Return the [x, y] coordinate for the center point of the cell that contains the specified text.  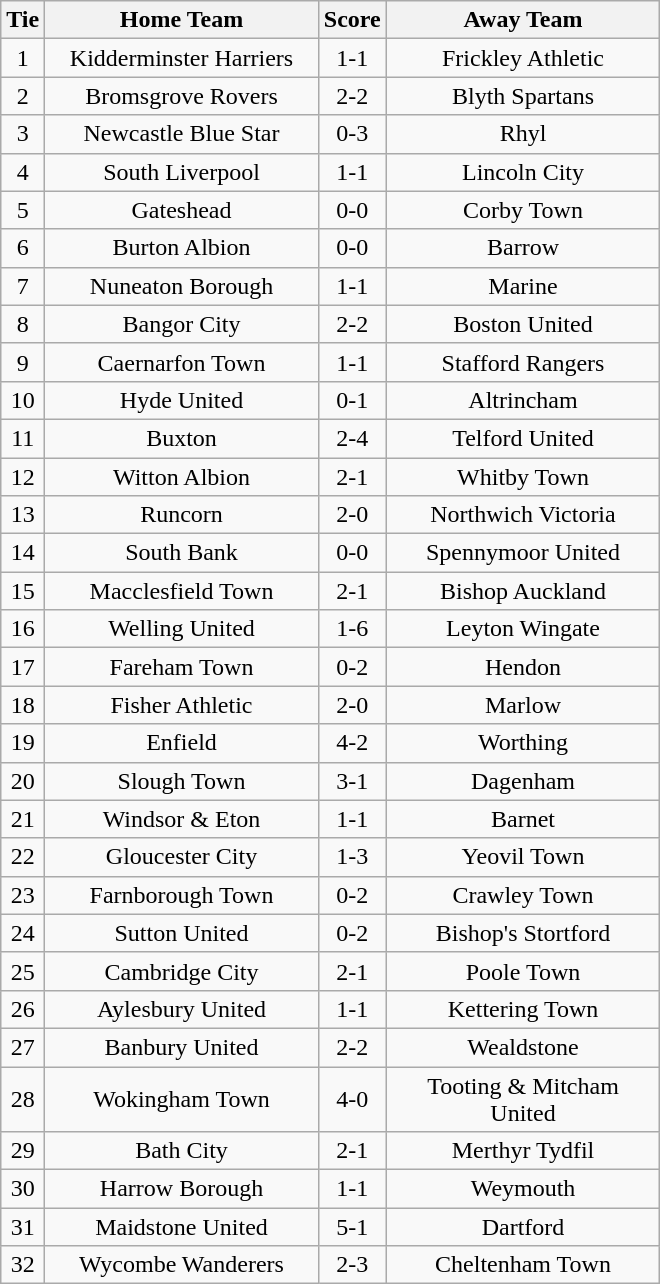
Marlow [523, 705]
Dagenham [523, 781]
23 [23, 895]
Buxton [182, 438]
1 [23, 58]
Frickley Athletic [523, 58]
0-1 [352, 400]
Sutton United [182, 933]
13 [23, 515]
18 [23, 705]
Runcorn [182, 515]
Wokingham Town [182, 1098]
10 [23, 400]
Fisher Athletic [182, 705]
Bath City [182, 1151]
Yeovil Town [523, 857]
Score [352, 20]
8 [23, 324]
Hyde United [182, 400]
21 [23, 819]
Crawley Town [523, 895]
32 [23, 1265]
2 [23, 96]
26 [23, 1009]
12 [23, 477]
27 [23, 1047]
16 [23, 629]
Barnet [523, 819]
Stafford Rangers [523, 362]
14 [23, 553]
Marine [523, 286]
Lincoln City [523, 172]
24 [23, 933]
Corby Town [523, 210]
Merthyr Tydfil [523, 1151]
Away Team [523, 20]
Telford United [523, 438]
19 [23, 743]
Altrincham [523, 400]
Harrow Borough [182, 1189]
Rhyl [523, 134]
17 [23, 667]
3-1 [352, 781]
Spennymoor United [523, 553]
Gateshead [182, 210]
Bangor City [182, 324]
4 [23, 172]
1-6 [352, 629]
5 [23, 210]
25 [23, 971]
4-0 [352, 1098]
Caernarfon Town [182, 362]
11 [23, 438]
22 [23, 857]
Dartford [523, 1227]
Slough Town [182, 781]
20 [23, 781]
Bishop Auckland [523, 591]
Witton Albion [182, 477]
Farnborough Town [182, 895]
Newcastle Blue Star [182, 134]
2-4 [352, 438]
Bromsgrove Rovers [182, 96]
Fareham Town [182, 667]
Worthing [523, 743]
Hendon [523, 667]
Gloucester City [182, 857]
Barrow [523, 248]
Maidstone United [182, 1227]
Macclesfield Town [182, 591]
29 [23, 1151]
South Bank [182, 553]
Kidderminster Harriers [182, 58]
Cambridge City [182, 971]
Wycombe Wanderers [182, 1265]
Leyton Wingate [523, 629]
Weymouth [523, 1189]
South Liverpool [182, 172]
Home Team [182, 20]
28 [23, 1098]
Welling United [182, 629]
3 [23, 134]
6 [23, 248]
Burton Albion [182, 248]
9 [23, 362]
Banbury United [182, 1047]
1-3 [352, 857]
Enfield [182, 743]
15 [23, 591]
31 [23, 1227]
Boston United [523, 324]
Windsor & Eton [182, 819]
0-3 [352, 134]
30 [23, 1189]
2-3 [352, 1265]
Nuneaton Borough [182, 286]
Cheltenham Town [523, 1265]
5-1 [352, 1227]
4-2 [352, 743]
Blyth Spartans [523, 96]
Tie [23, 20]
Northwich Victoria [523, 515]
7 [23, 286]
Poole Town [523, 971]
Aylesbury United [182, 1009]
Wealdstone [523, 1047]
Tooting & Mitcham United [523, 1098]
Bishop's Stortford [523, 933]
Whitby Town [523, 477]
Kettering Town [523, 1009]
